Capture the cell that displays the provided text and extract its [x, y] central coordinate. 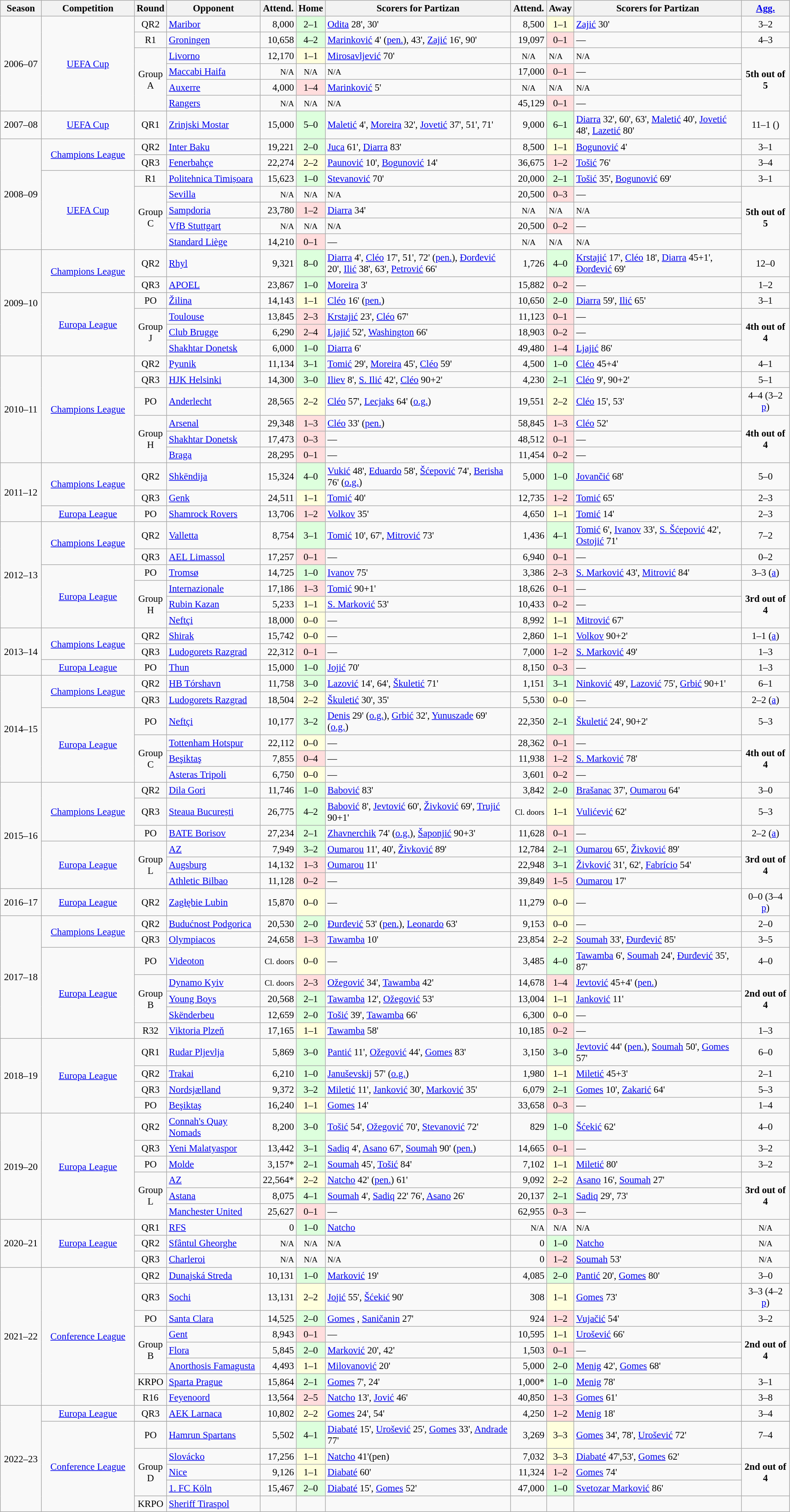
Gomes , Saničanin 27' [418, 1318]
8,200 [278, 1127]
9,092 [529, 1180]
12,170 [278, 56]
17,165 [278, 1030]
10,185 [529, 1030]
2020–21 [21, 1243]
Diarra 34' [418, 210]
Toulouse [213, 317]
29,348 [278, 423]
Pantić 20', Gomes 80' [658, 1275]
4,000 [278, 88]
Sheriff Tiraspol [213, 1504]
Sevilla [213, 194]
47,000 [529, 1488]
Diarra 4', Cléo 17', 51', 72' (pen.), Đorđević 20', Ilić 38', 63', Petrović 66' [418, 263]
Soumah 45', Tošić 84' [418, 1164]
Oumarou 11', 40', Živković 89' [418, 849]
Januševskij 57' (o.g.) [418, 1074]
0–4 [311, 758]
26,775 [278, 811]
3,842 [529, 790]
Žilina [213, 301]
Đurđević 53' (pen.), Leonardo 63' [418, 924]
Anorthosis Famagusta [213, 1366]
Škuletić 24', 90+2' [658, 721]
Agg. [766, 8]
Santa Clara [213, 1318]
Tawamba 6', Soumah 24', Đurđević 35', 87' [658, 962]
22,112 [278, 743]
Milovanović 20' [418, 1366]
13,706 [278, 514]
5,530 [529, 700]
12,784 [529, 849]
Babović 83' [418, 790]
Augsburg [213, 865]
9,153 [529, 924]
Tawamba 10' [418, 940]
Pantić 11', Ožegović 44', Gomes 83' [418, 1052]
28,362 [529, 743]
22,350 [529, 721]
6,210 [278, 1074]
Tošić 35', Bogunović 69' [658, 178]
6,290 [278, 332]
2,860 [529, 636]
16,240 [278, 1105]
Tošić 76' [658, 162]
Vujačić 54' [658, 1318]
Tomić 6', Ivanov 33', S. Šćepović 42', Ostojić 71' [658, 536]
Gomes 14' [418, 1105]
23,854 [529, 940]
Molde [213, 1164]
Tottenham Hotspur [213, 743]
Marković 19' [418, 1275]
1,000* [529, 1382]
1,503 [529, 1350]
2011–12 [21, 492]
Young Boys [213, 999]
Vulićević 62' [658, 811]
Denis 29' (o.g.), Grbić 32', Yunuszade 69' (o.g.) [418, 721]
Škuletić 30', 35' [418, 700]
Diarra 6' [418, 348]
Cléo 57', Lecjaks 64' (o.g.) [418, 402]
Diabaté 47',53', Gomes 62' [658, 1457]
3,601 [529, 774]
Tomić 40' [418, 498]
14,132 [278, 865]
39,849 [529, 881]
10,650 [529, 301]
Gomes 24', 54' [418, 1413]
Babović 8', Jevtović 60', Živković 69', Trujić 90+1' [418, 811]
Maccabi Haifa [213, 72]
Shkëndija [213, 477]
Round [150, 8]
Tomić 90+1' [418, 589]
Feyenoord [213, 1398]
Home [311, 8]
Cléo 16' (pen.) [418, 301]
9,321 [278, 263]
Vukić 48', Eduardo 58', Šćepović 74', Berisha 76' (o.g.) [418, 477]
3–3 (a) [766, 573]
Janković 11' [658, 999]
5,869 [278, 1052]
8–0 [311, 263]
Opponent [213, 8]
58,845 [529, 423]
Dunajská Streda [213, 1275]
Pyunik [213, 364]
12,735 [529, 498]
Hamrun Spartans [213, 1435]
11,128 [278, 881]
6,750 [278, 774]
Diarra 32', 60', 63', Maletić 40', Jovetić 48', Lazetić 80' [658, 125]
Menig 78' [658, 1382]
Živković 31', 62', Fabrício 54' [658, 865]
Miletić 11', Janković 30', Marković 35' [418, 1089]
28,565 [278, 402]
2–4 [311, 332]
36,675 [529, 162]
Group D [150, 1473]
Brašanac 37', Oumarou 64' [658, 790]
14,300 [278, 380]
Ožegović 34', Tawamba 42' [418, 983]
Tošić 54', Ožegović 70', Stevanović 72' [418, 1127]
Šćekić 62' [658, 1127]
7–4 [766, 1435]
17,256 [278, 1457]
308 [529, 1296]
Valletta [213, 536]
Gomes 10', Zakarić 64' [658, 1089]
7,855 [278, 758]
18,626 [529, 589]
Jevtović 45+4' (pen.) [658, 983]
6,000 [278, 348]
Jojić 55', Šćekić 90' [418, 1296]
Rudar Pljevlja [213, 1052]
Zagłębie Lubin [213, 903]
Jovančić 68' [658, 477]
Cléo 15', 53' [658, 402]
Videoton [213, 962]
5,502 [278, 1435]
Budućnost Podgorica [213, 924]
Genk [213, 498]
17,186 [278, 589]
14,210 [278, 242]
2014–15 [21, 729]
Tomić 65' [658, 498]
Gomes 73' [658, 1296]
17,000 [529, 72]
Gomes 7', 24' [418, 1382]
2019–20 [21, 1167]
Charleroi [213, 1259]
Asteras Tripoli [213, 774]
3,269 [529, 1435]
18,000 [278, 620]
Trakai [213, 1074]
23,780 [278, 210]
2018–19 [21, 1075]
3,157* [278, 1164]
Gomes 34', 78', Urošević 72' [658, 1435]
18,903 [529, 332]
11,324 [529, 1472]
4,500 [529, 364]
45,129 [529, 103]
Group A [150, 80]
2016–17 [21, 903]
3–3 (4–2 p) [766, 1296]
10,177 [278, 721]
2008–09 [21, 194]
Juca 61', Diarra 83' [418, 147]
3–8 [766, 1398]
S. Marković 43', Mitrović 84' [658, 573]
10,802 [278, 1413]
Inter Baku [213, 147]
Asano 16', Soumah 27' [658, 1180]
19,551 [529, 402]
Slovácko [213, 1457]
Groningen [213, 40]
1–5 [561, 881]
2012–13 [21, 575]
Sochi [213, 1296]
15,864 [278, 1382]
3,150 [529, 1052]
7–2 [766, 536]
14,143 [278, 301]
3–5 [766, 940]
4,493 [278, 1366]
13,564 [278, 1398]
Soumah 33', Đurđević 85' [658, 940]
Yeni Malatyaspor [213, 1148]
4,085 [529, 1275]
Stevanović 70' [418, 178]
12,659 [278, 1015]
Gomes 74' [658, 1472]
7,000 [529, 652]
49,480 [529, 348]
Tomić 10', 67', Mitrović 73' [418, 536]
19,221 [278, 147]
HB Tórshavn [213, 684]
Menig 42', Gomes 68' [658, 1366]
Sfântul Gheorghe [213, 1244]
Tošić 39', Tawamba 66' [418, 1015]
Shamrock Rovers [213, 514]
22,948 [529, 865]
17,473 [278, 439]
Group J [150, 332]
Iliev 8', S. Ilić 42', Cléo 90+2' [418, 380]
2–5 [311, 1398]
3,485 [529, 962]
Odita 28', 30' [418, 24]
11,628 [529, 833]
11,758 [278, 684]
Connah's Quay Nomads [213, 1127]
Marinković 5' [418, 88]
9,000 [529, 125]
Krstajić 23', Cléo 67' [418, 317]
Diabaté 60' [418, 1472]
Cléo 45+4' [658, 364]
22,312 [278, 652]
11,454 [529, 455]
7,032 [529, 1457]
Soumah 4', Sadiq 22' 76', Asano 26' [418, 1196]
Rangers [213, 103]
Flora [213, 1350]
Ljajić 86' [658, 348]
27,234 [278, 833]
Auxerre [213, 88]
Nice [213, 1472]
0–0 (3–4 p) [766, 903]
Athletic Bilbao [213, 881]
8,075 [278, 1196]
Fenerbahçe [213, 162]
8,150 [529, 668]
Livorno [213, 56]
2022–23 [21, 1458]
5,233 [278, 604]
Oumarou 65', Živković 89' [658, 849]
Zrinjski Mostar [213, 125]
1,436 [529, 536]
11,279 [529, 903]
Steaua București [213, 811]
VfB Stuttgart [213, 226]
APOEL [213, 285]
Natcho 13', Jović 46' [418, 1398]
Bogunović 4' [658, 147]
2009–10 [21, 303]
1–1 (a) [766, 636]
Tomić 29', Moreira 45', Cléo 59' [418, 364]
19,097 [529, 40]
Rhyl [213, 263]
829 [529, 1127]
Viktoria Plzeň [213, 1030]
24,658 [278, 940]
S. Marković 49' [658, 652]
AEL Limassol [213, 557]
1. FC Köln [213, 1488]
Cléo 52' [658, 423]
20,137 [529, 1196]
Jojić 70' [418, 668]
6,079 [529, 1089]
Jevtović 44' (pen.), Soumah 50', Gomes 57' [658, 1052]
Cléo 9', 90+2' [658, 380]
62,955 [529, 1212]
Marinković 4' (pen.), 43', Zajić 16', 90' [418, 40]
1,151 [529, 684]
5,845 [278, 1350]
Dila Gori [213, 790]
6,940 [529, 557]
R32 [150, 1030]
Diarra 59', Ilić 65' [658, 301]
Ljajić 52', Washington 66' [418, 332]
Cléo 33' (pen.) [418, 423]
4,250 [529, 1413]
15,742 [278, 636]
BATE Borisov [213, 833]
Ninković 49', Lazović 75', Grbić 90+1' [658, 684]
Oumarou 17' [658, 881]
Standard Liège [213, 242]
7,949 [278, 849]
Competition [88, 8]
Maribor [213, 24]
24,511 [278, 498]
13,442 [278, 1148]
Sadiq 29', 73' [658, 1196]
Tomić 14' [658, 514]
Maletić 4', Moreira 32', Jovetić 37', 51', 71' [418, 125]
9,372 [278, 1089]
Oumarou 11' [418, 865]
7,102 [529, 1164]
17,257 [278, 557]
Miletić 80' [658, 1164]
Ivanov 75' [418, 573]
Tawamba 12', Ožegović 53' [418, 999]
Season [21, 8]
12–0 [766, 263]
14,525 [278, 1318]
Mirosavljević 70' [418, 56]
Sadiq 4', Asano 67', Soumah 90' (pen.) [418, 1148]
4–4 (3–2 p) [766, 402]
Urošević 66' [658, 1334]
Natcho 42' (pen.) 61' [418, 1180]
Zhavnerchik 74' (o.g.), Šaponjić 90+3' [418, 833]
6,300 [529, 1015]
15,467 [278, 1488]
Marković 20', 42' [418, 1350]
Sparta Prague [213, 1382]
Dynamo Kyiv [213, 983]
Braga [213, 455]
Paunović 10', Bogunović 14' [418, 162]
10,433 [529, 604]
10,131 [278, 1275]
13,131 [278, 1296]
13,845 [278, 317]
Internazionale [213, 589]
48,512 [529, 439]
Nordsjælland [213, 1089]
Arsenal [213, 423]
25,627 [278, 1212]
RFS [213, 1228]
Mitrović 67' [658, 620]
S. Marković 78' [658, 758]
8,000 [278, 24]
2017–18 [21, 977]
40,850 [529, 1398]
6–0 [766, 1052]
Tromsø [213, 573]
1,726 [529, 263]
5–1 [766, 380]
22,564* [278, 1180]
8,943 [278, 1334]
AEK Larnaca [213, 1413]
2006–07 [21, 64]
11,123 [529, 317]
Moreira 3' [418, 285]
S. Marković 53' [418, 604]
14,678 [529, 983]
2013–14 [21, 652]
2010–11 [21, 409]
13,004 [529, 999]
Volkov 90+2' [658, 636]
Away [561, 8]
20,000 [529, 178]
20,568 [278, 999]
11,134 [278, 364]
20,530 [278, 924]
924 [529, 1318]
Miletić 45+3' [658, 1074]
Rubin Kazan [213, 604]
Krstajić 17', Cléo 18', Diarra 45+1', Đorđević 69' [658, 263]
15,882 [529, 285]
15,870 [278, 903]
28,295 [278, 455]
Menig 18' [658, 1413]
2021–22 [21, 1337]
14,665 [529, 1148]
23,867 [278, 285]
8,754 [278, 536]
Natcho 41'(pen) [418, 1457]
9,126 [278, 1472]
11,938 [529, 758]
Gent [213, 1334]
Thun [213, 668]
11–1 () [766, 125]
4,650 [529, 514]
HJK Helsinki [213, 380]
Soumah 53' [658, 1259]
Club Brugge [213, 332]
11,746 [278, 790]
4,230 [529, 380]
Skënderbeu [213, 1015]
Olympiacos [213, 940]
Gomes 61' [658, 1398]
Politehnica Timișoara [213, 178]
Shirak [213, 636]
R16 [150, 1398]
Astana [213, 1196]
10,658 [278, 40]
Sampdoria [213, 210]
15,324 [278, 477]
15,623 [278, 178]
2015–16 [21, 836]
2007–08 [21, 125]
4–3 [766, 40]
22,274 [278, 162]
Diabaté 15', Gomes 52' [418, 1488]
Manchester United [213, 1212]
33,658 [529, 1105]
Tawamba 58' [418, 1030]
Zajić 30' [658, 24]
Volkov 35' [418, 514]
1,980 [529, 1074]
Diabaté 15', Urošević 25', Gomes 33', Andrade 77' [418, 1435]
14,725 [278, 573]
10,595 [529, 1334]
3,386 [529, 573]
Anderlecht [213, 402]
Lazović 14', 64', Škuletić 71' [418, 684]
18,504 [278, 700]
Svetozar Marković 86' [658, 1488]
8,992 [529, 620]
